Locate the cell with the specified text and output its (X, Y) center coordinate. 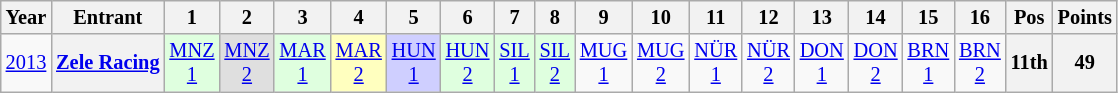
14 (876, 17)
MAR1 (302, 63)
MNZ1 (192, 63)
SIL2 (555, 63)
BRN1 (928, 63)
MUG2 (660, 63)
Year (26, 17)
49 (1085, 63)
HUN1 (414, 63)
5 (414, 17)
DON1 (822, 63)
7 (514, 17)
6 (468, 17)
11th (1030, 63)
2013 (26, 63)
1 (192, 17)
15 (928, 17)
MAR2 (359, 63)
DON2 (876, 63)
NÜR1 (716, 63)
10 (660, 17)
MNZ2 (246, 63)
13 (822, 17)
8 (555, 17)
HUN2 (468, 63)
Points (1085, 17)
Entrant (108, 17)
SIL1 (514, 63)
16 (980, 17)
3 (302, 17)
2 (246, 17)
Zele Racing (108, 63)
12 (768, 17)
9 (604, 17)
Pos (1030, 17)
11 (716, 17)
NÜR2 (768, 63)
MUG1 (604, 63)
BRN2 (980, 63)
4 (359, 17)
